Provide the (x, y) coordinate of the cell's center where the given text is located.  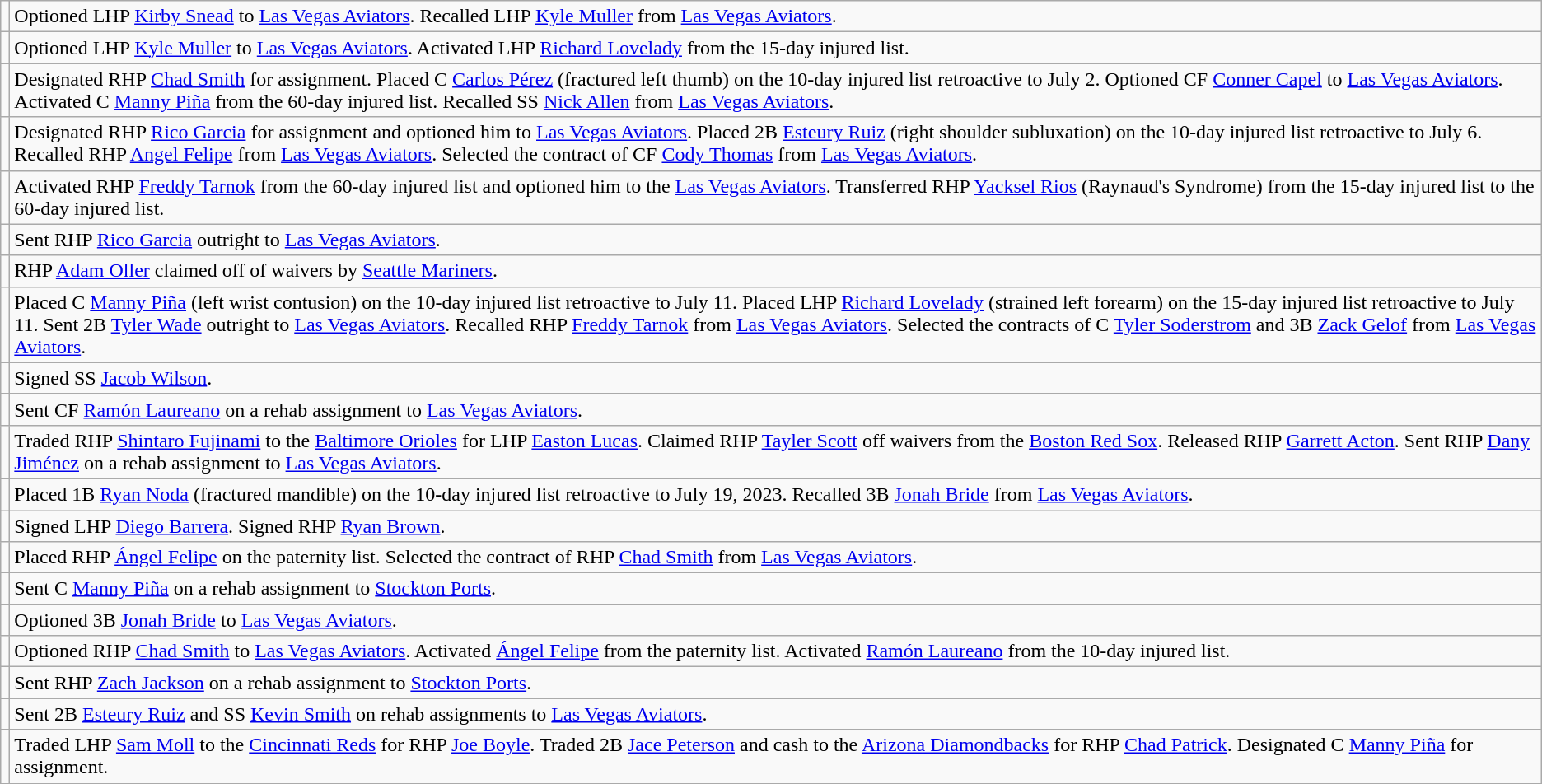
Sent CF Ramón Laureano on a rehab assignment to Las Vegas Aviators. (776, 409)
Signed SS Jacob Wilson. (776, 378)
Sent RHP Zach Jackson on a rehab assignment to Stockton Ports. (776, 683)
RHP Adam Oller claimed off of waivers by Seattle Mariners. (776, 271)
Optioned LHP Kyle Muller to Las Vegas Aviators. Activated LHP Richard Lovelady from the 15-day injured list. (776, 48)
Sent 2B Esteury Ruiz and SS Kevin Smith on rehab assignments to Las Vegas Aviators. (776, 714)
Signed LHP Diego Barrera. Signed RHP Ryan Brown. (776, 526)
Placed RHP Ángel Felipe on the paternity list. Selected the contract of RHP Chad Smith from Las Vegas Aviators. (776, 558)
Sent RHP Rico Garcia outright to Las Vegas Aviators. (776, 240)
Placed 1B Ryan Noda (fractured mandible) on the 10-day injured list retroactive to July 19, 2023. Recalled 3B Jonah Bride from Las Vegas Aviators. (776, 494)
Sent C Manny Piña on a rehab assignment to Stockton Ports. (776, 589)
Optioned LHP Kirby Snead to Las Vegas Aviators. Recalled LHP Kyle Muller from Las Vegas Aviators. (776, 16)
Optioned 3B Jonah Bride to Las Vegas Aviators. (776, 620)
Optioned RHP Chad Smith to Las Vegas Aviators. Activated Ángel Felipe from the paternity list. Activated Ramón Laureano from the 10-day injured list. (776, 651)
